Capture the cell that displays the provided text and extract its [X, Y] central coordinate. 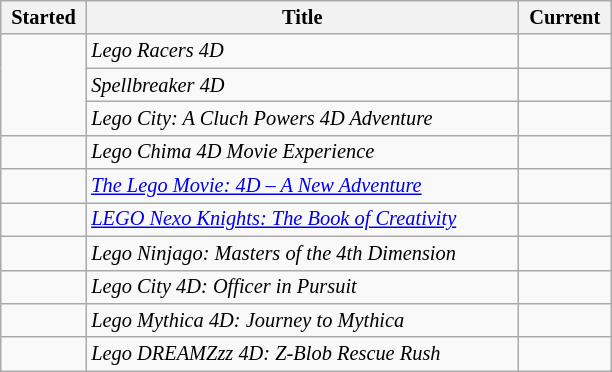
Lego City: A Cluch Powers 4D Adventure [302, 118]
Lego DREAMZzz 4D: Z-Blob Rescue Rush [302, 354]
Lego Mythica 4D: Journey to Mythica [302, 320]
Lego Ninjago: Masters of the 4th Dimension [302, 253]
Lego City 4D: Officer in Pursuit [302, 287]
Lego Chima 4D Movie Experience [302, 152]
Title [302, 17]
Lego Racers 4D [302, 51]
Started [44, 17]
The Lego Movie: 4D – A New Adventure [302, 186]
LEGO Nexo Knights: The Book of Creativity [302, 219]
Spellbreaker 4D [302, 85]
Current [564, 17]
